Provide the [x, y] coordinate of the cell's center where the given text is located.  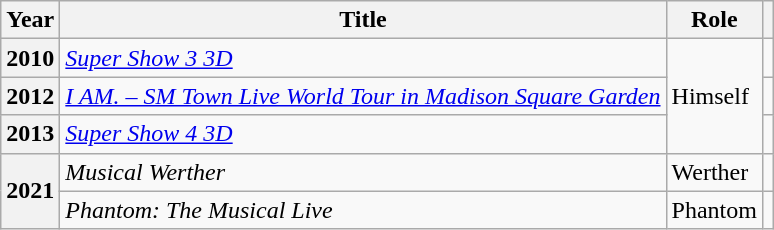
Werther [714, 172]
2012 [30, 96]
Super Show 3 3D [363, 58]
2021 [30, 191]
Title [363, 20]
2010 [30, 58]
Phantom: The Musical Live [363, 210]
Phantom [714, 210]
2013 [30, 134]
Musical Werther [363, 172]
Role [714, 20]
Super Show 4 3D [363, 134]
Year [30, 20]
I AM. – SM Town Live World Tour in Madison Square Garden [363, 96]
Himself [714, 96]
